Output the (X, Y) coordinate of the center of the cell containing the given text.  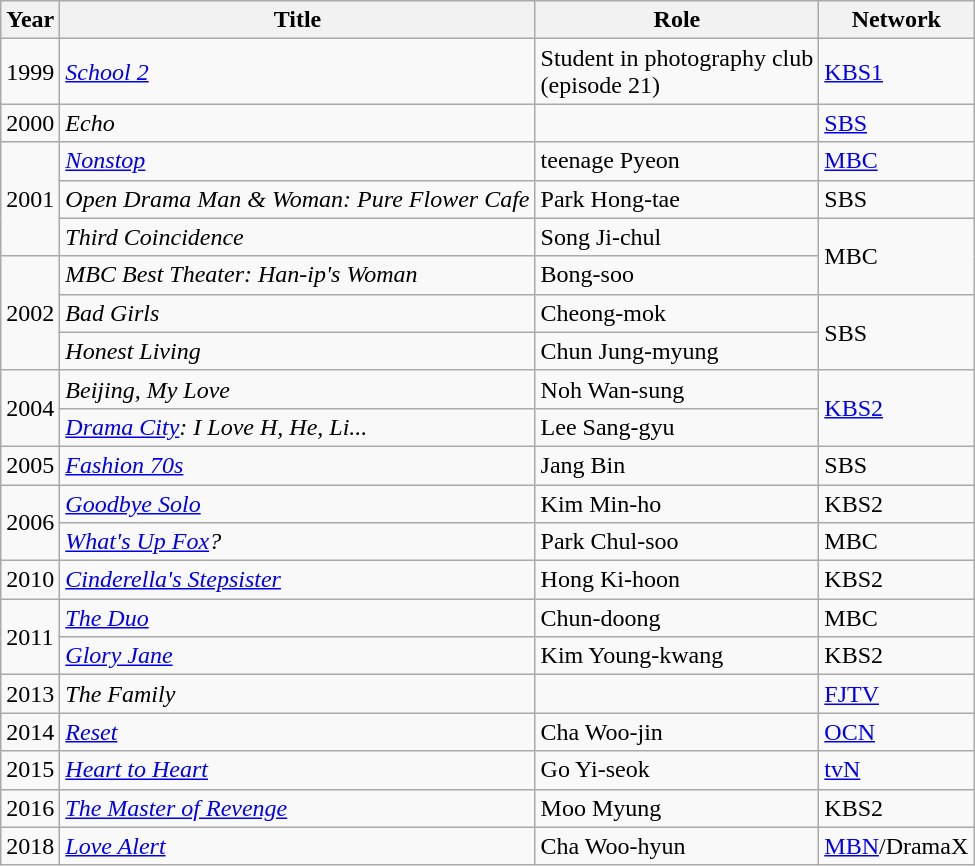
Beijing, My Love (298, 389)
Cheong-mok (677, 313)
Hong Ki-hoon (677, 580)
2006 (30, 522)
2018 (30, 846)
MBC Best Theater: Han-ip's Woman (298, 275)
2016 (30, 808)
1999 (30, 72)
Echo (298, 123)
2005 (30, 465)
What's Up Fox? (298, 542)
Heart to Heart (298, 770)
Moo Myung (677, 808)
The Family (298, 694)
Park Chul-soo (677, 542)
Park Hong-tae (677, 199)
2002 (30, 313)
Cha Woo-jin (677, 732)
The Duo (298, 618)
Nonstop (298, 161)
Lee Sang-gyu (677, 427)
Go Yi-seok (677, 770)
Third Coincidence (298, 237)
Cinderella's Stepsister (298, 580)
Honest Living (298, 351)
Kim Min-ho (677, 503)
Open Drama Man & Woman: Pure Flower Cafe (298, 199)
2004 (30, 408)
FJTV (896, 694)
Fashion 70s (298, 465)
School 2 (298, 72)
Jang Bin (677, 465)
Goodbye Solo (298, 503)
The Master of Revenge (298, 808)
2000 (30, 123)
2015 (30, 770)
2014 (30, 732)
Role (677, 20)
Kim Young-kwang (677, 656)
Title (298, 20)
2013 (30, 694)
Cha Woo-hyun (677, 846)
Chun Jung-myung (677, 351)
Network (896, 20)
Glory Jane (298, 656)
MBN/DramaX (896, 846)
2001 (30, 199)
Student in photography club (episode 21) (677, 72)
Year (30, 20)
Chun-doong (677, 618)
Song Ji-chul (677, 237)
Noh Wan-sung (677, 389)
Love Alert (298, 846)
tvN (896, 770)
Bad Girls (298, 313)
2010 (30, 580)
KBS1 (896, 72)
Drama City: I Love H, He, Li... (298, 427)
Bong-soo (677, 275)
OCN (896, 732)
teenage Pyeon (677, 161)
Reset (298, 732)
2011 (30, 637)
